From the cell containing the given text, extract its center point as (X, Y) coordinate. 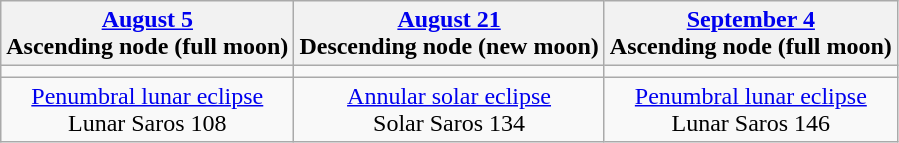
August 5Ascending node (full moon) (148, 34)
August 21Descending node (new moon) (449, 34)
September 4Ascending node (full moon) (750, 34)
Penumbral lunar eclipseLunar Saros 146 (750, 110)
Annular solar eclipseSolar Saros 134 (449, 110)
Penumbral lunar eclipseLunar Saros 108 (148, 110)
